Return the (X, Y) coordinate for the center point of the cell that contains the specified text.  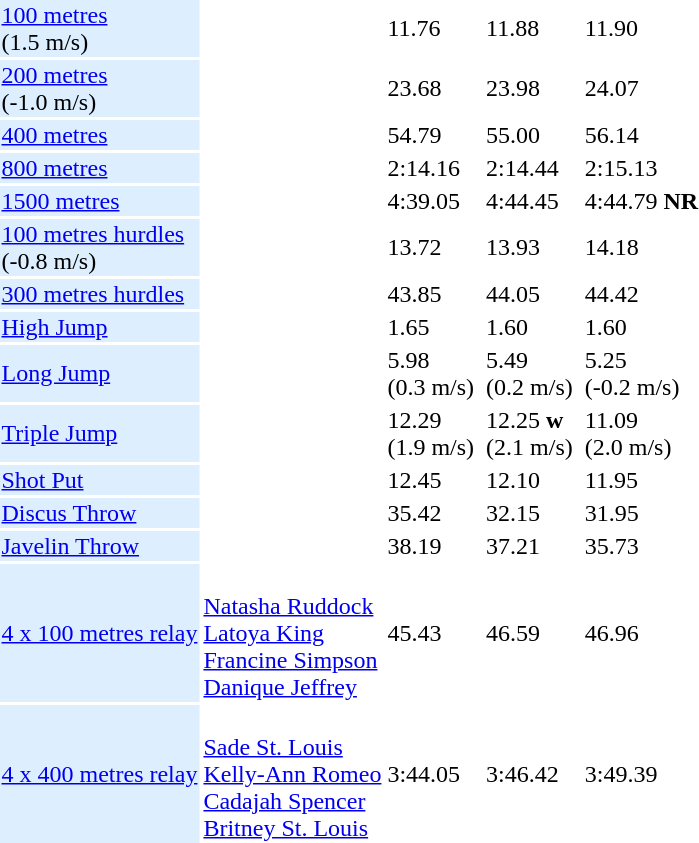
46.96 (641, 633)
5.25 (-0.2 m/s) (641, 374)
44.42 (641, 294)
55.00 (530, 135)
38.19 (431, 546)
23.98 (530, 88)
44.05 (530, 294)
13.93 (530, 248)
400 metres (100, 135)
24.07 (641, 88)
11.88 (530, 28)
31.95 (641, 513)
3:49.39 (641, 774)
Triple Jump (100, 434)
4:39.05 (431, 201)
2:14.44 (530, 168)
100 metres (1.5 m/s) (100, 28)
23.68 (431, 88)
45.43 (431, 633)
Javelin Throw (100, 546)
12.29 (1.9 m/s) (431, 434)
Natasha Ruddock Latoya King Francine Simpson Danique Jeffrey (292, 633)
54.79 (431, 135)
High Jump (100, 327)
Discus Throw (100, 513)
43.85 (431, 294)
300 metres hurdles (100, 294)
100 metres hurdles (-0.8 m/s) (100, 248)
12.10 (530, 480)
35.73 (641, 546)
11.09 (2.0 m/s) (641, 434)
2:15.13 (641, 168)
200 metres (-1.0 m/s) (100, 88)
4:44.45 (530, 201)
Sade St. Louis Kelly-Ann Romeo Cadajah Spencer Britney St. Louis (292, 774)
5.49 (0.2 m/s) (530, 374)
3:46.42 (530, 774)
3:44.05 (431, 774)
2:14.16 (431, 168)
4 x 100 metres relay (100, 633)
1500 metres (100, 201)
4 x 400 metres relay (100, 774)
56.14 (641, 135)
Shot Put (100, 480)
5.98 (0.3 m/s) (431, 374)
46.59 (530, 633)
11.95 (641, 480)
37.21 (530, 546)
35.42 (431, 513)
Long Jump (100, 374)
12.45 (431, 480)
14.18 (641, 248)
800 metres (100, 168)
11.90 (641, 28)
12.25 w (2.1 m/s) (530, 434)
1.65 (431, 327)
32.15 (530, 513)
13.72 (431, 248)
11.76 (431, 28)
4:44.79 NR (641, 201)
